Capture the cell that displays the provided text and extract its [X, Y] central coordinate. 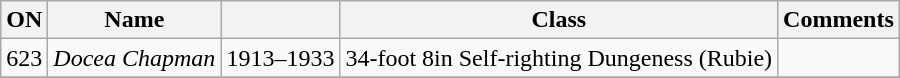
34-foot 8in Self-righting Dungeness (Rubie) [559, 58]
Docea Chapman [134, 58]
ON [24, 20]
Class [559, 20]
1913–1933 [280, 58]
Name [134, 20]
623 [24, 58]
Comments [839, 20]
